Return the (x, y) coordinate for the center point of the cell that contains the specified text.  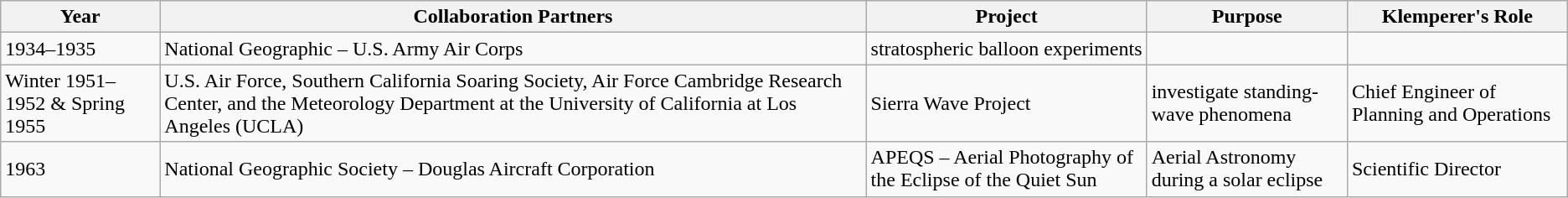
Purpose (1246, 17)
APEQS – Aerial Photography of the Eclipse of the Quiet Sun (1007, 169)
National Geographic – U.S. Army Air Corps (513, 49)
investigate standing-wave phenomena (1246, 103)
Project (1007, 17)
Klemperer's Role (1457, 17)
1963 (80, 169)
Scientific Director (1457, 169)
Aerial Astronomy during a solar eclipse (1246, 169)
Sierra Wave Project (1007, 103)
1934–1935 (80, 49)
Chief Engineer of Planning and Operations (1457, 103)
stratospheric balloon experiments (1007, 49)
Year (80, 17)
Winter 1951–1952 & Spring 1955 (80, 103)
Collaboration Partners (513, 17)
National Geographic Society – Douglas Aircraft Corporation (513, 169)
